Find where the given text appears and provide that cell's center as [x, y] coordinate. 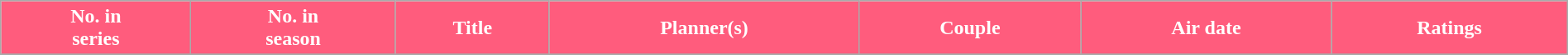
Couple [970, 28]
Ratings [1449, 28]
No. inseries [96, 28]
Title [472, 28]
Air date [1206, 28]
Planner(s) [704, 28]
No. inseason [293, 28]
